Determine the [x, y] coordinate at the center of the cell enclosing the given text.  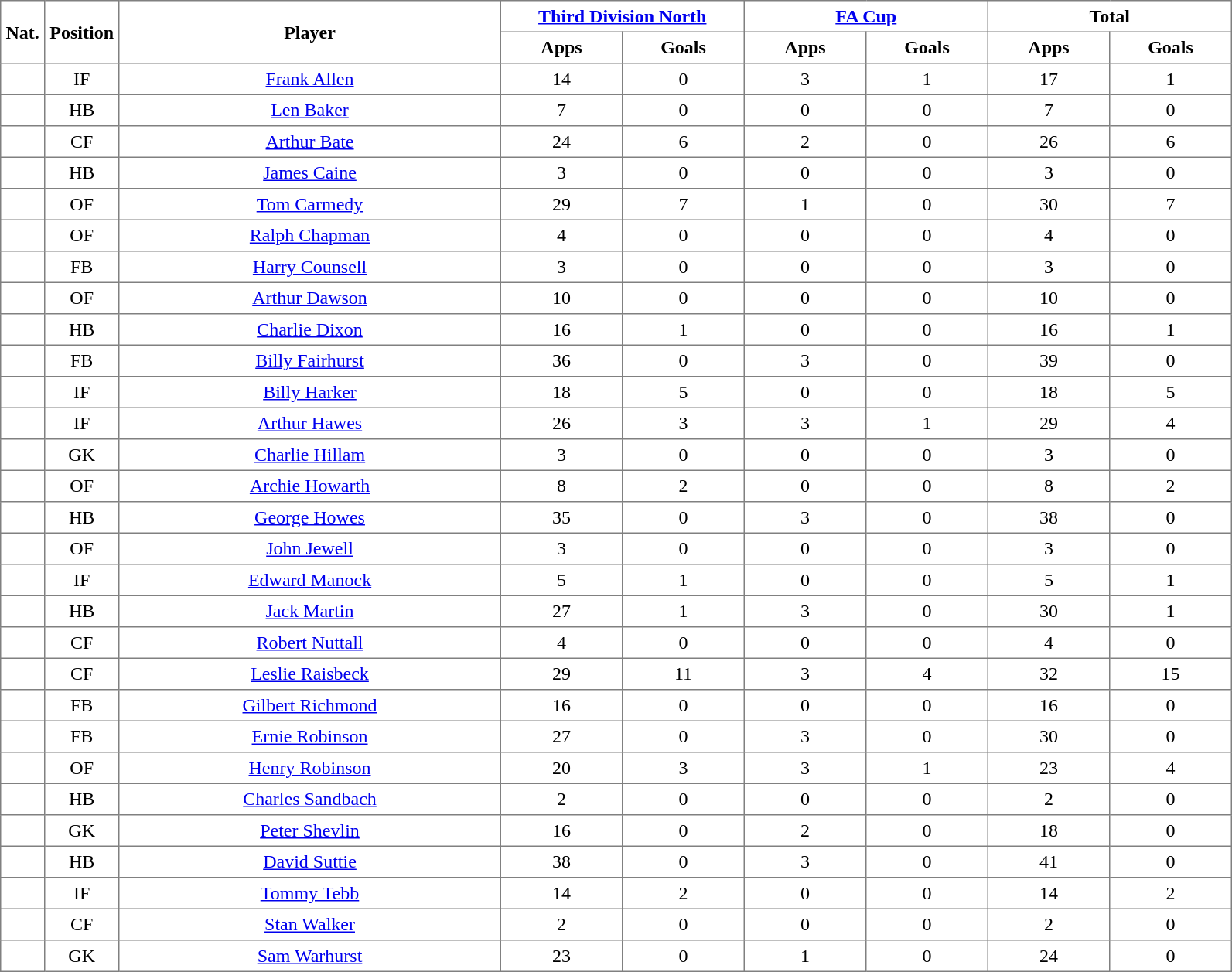
17 [1049, 79]
Peter Shevlin [310, 830]
Leslie Raisbeck [310, 674]
Len Baker [310, 110]
Gilbert Richmond [310, 705]
Stan Walker [310, 924]
Sam Warhurst [310, 956]
Arthur Hawes [310, 423]
Position [82, 32]
Charlie Hillam [310, 455]
Robert Nuttall [310, 643]
Charles Sandbach [310, 799]
41 [1049, 861]
Charlie Dixon [310, 329]
39 [1049, 360]
James Caine [310, 172]
Archie Howarth [310, 486]
FA Cup [866, 16]
20 [561, 768]
Ralph Chapman [310, 235]
35 [561, 517]
15 [1171, 674]
Frank Allen [310, 79]
George Howes [310, 517]
Henry Robinson [310, 768]
Nat. [23, 32]
Edward Manock [310, 580]
Arthur Bate [310, 142]
Tom Carmedy [310, 204]
32 [1049, 674]
Arthur Dawson [310, 298]
36 [561, 360]
Tommy Tebb [310, 893]
Player [310, 32]
Ernie Robinson [310, 736]
Third Division North [622, 16]
Jack Martin [310, 611]
11 [684, 674]
David Suttie [310, 861]
Billy Harker [310, 392]
Total [1109, 16]
John Jewell [310, 548]
Harry Counsell [310, 267]
Billy Fairhurst [310, 360]
